Pinpoint the cell where the given text exists, returning its (x, y) midpoint coordinate. 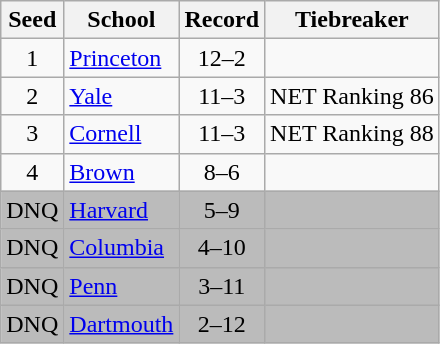
Cornell (122, 134)
School (122, 20)
12–2 (222, 58)
Penn (122, 286)
3 (32, 134)
NET Ranking 86 (352, 96)
Columbia (122, 248)
NET Ranking 88 (352, 134)
8–6 (222, 172)
Dartmouth (122, 324)
5–9 (222, 210)
2–12 (222, 324)
3–11 (222, 286)
Seed (32, 20)
2 (32, 96)
Brown (122, 172)
Record (222, 20)
Princeton (122, 58)
Yale (122, 96)
4–10 (222, 248)
Harvard (122, 210)
Tiebreaker (352, 20)
1 (32, 58)
4 (32, 172)
